Find where the given text appears and provide that cell's center as [x, y] coordinate. 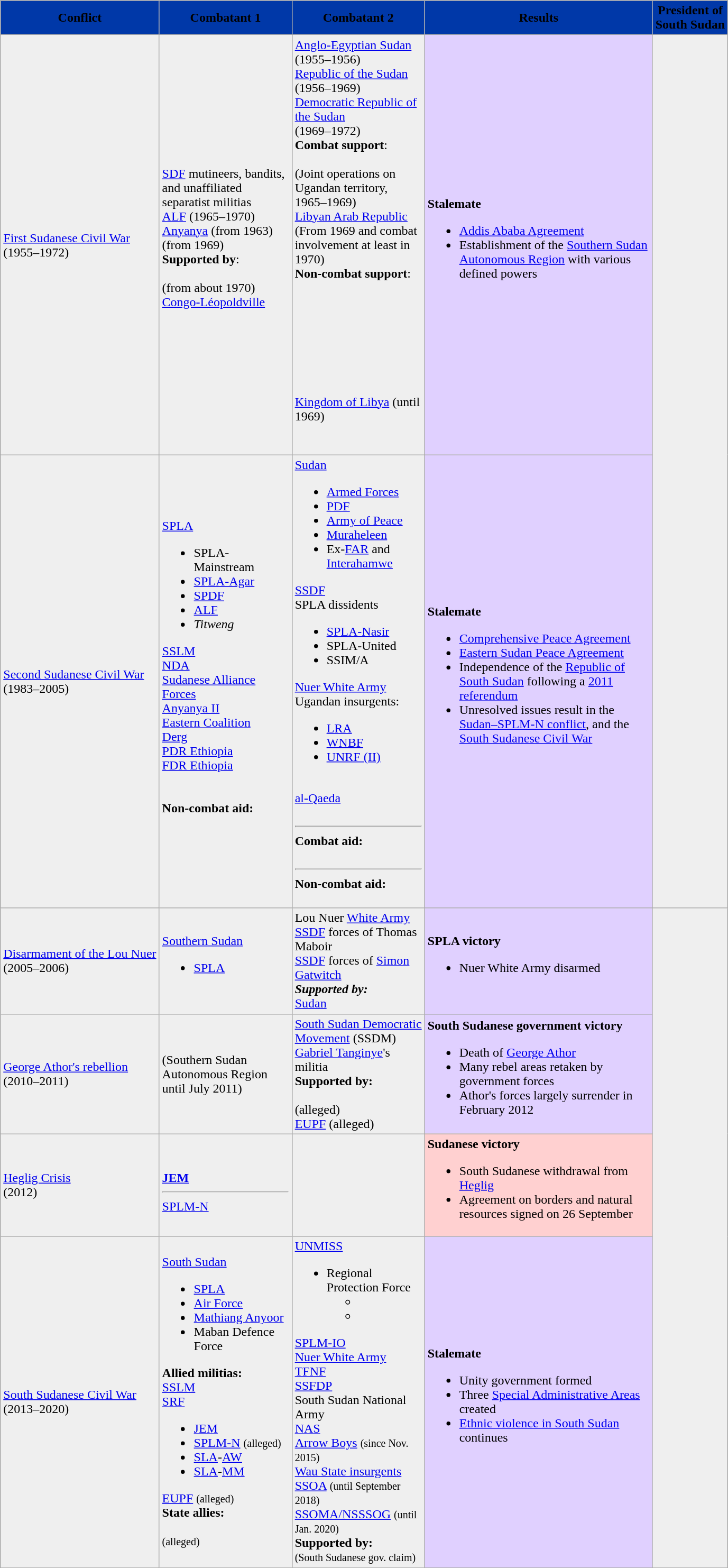
StalemateAddis Ababa AgreementEstablishment of the Southern Sudan Autonomous Region with various defined powers [538, 245]
Southern Sudan SPLA [225, 961]
South Sudanese government victoryDeath of George AthorMany rebel areas retaken by government forcesAthor's forces largely surrender in February 2012 [538, 1074]
SPLA victoryNuer White Army disarmed [538, 961]
First Sudanese Civil War (1955–1972) [80, 245]
Heglig Crisis (2012) [80, 1185]
Lou Nuer White Army SSDF forces of Thomas Maboir SSDF forces of Simon Gatwitch Supported by: Sudan [358, 961]
Sudanese victorySouth Sudanese withdrawal from HegligAgreement on borders and natural resources signed on 26 September [538, 1185]
(Southern Sudan Autonomous Region until July 2011) [225, 1074]
South Sudanese Civil War (2013–2020) [80, 1402]
Combatant 1 [225, 18]
President ofSouth Sudan [690, 18]
Results [538, 18]
Disarmament of the Lou Nuer (2005–2006) [80, 961]
JEM SPLM-N [225, 1185]
George Athor's rebellion (2010–2011) [80, 1074]
Second Sudanese Civil War (1983–2005) [80, 681]
StalemateUnity government formedThree Special Administrative Areas createdEthnic violence in South Sudan continues [538, 1402]
South Sudan Democratic Movement (SSDM)Gabriel Tanginye's militiaSupported by: (alleged) EUPF (alleged) [358, 1074]
Conflict [80, 18]
Combatant 2 [358, 18]
